Pinpoint the cell where the given text exists, returning its (x, y) midpoint coordinate. 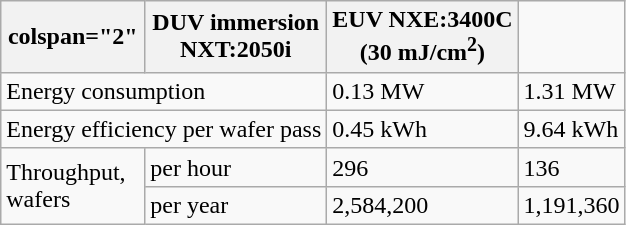
296 (422, 167)
0.13 MW (422, 91)
0.45 kWh (422, 129)
per hour (236, 167)
136 (572, 167)
1,191,360 (572, 205)
EUV NXE:3400C (30 mJ/cm2) (422, 37)
9.64 kWh (572, 129)
DUV immersion NXT:2050i (236, 37)
1.31 MW (572, 91)
Energy consumption (164, 91)
2,584,200 (422, 205)
colspan="2" (73, 37)
Energy efficiency per wafer pass (164, 129)
Throughput, wafers (73, 186)
per year (236, 205)
